Pinpoint the cell where the given text exists, returning its (X, Y) midpoint coordinate. 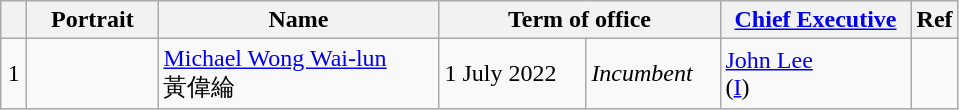
Ref (934, 20)
Chief Executive (816, 20)
Portrait (92, 20)
1 July 2022 (512, 74)
John Lee(I) (816, 74)
Name (298, 20)
Term of office (580, 20)
Michael Wong Wai-lun黃偉綸 (298, 74)
1 (14, 74)
Incumbent (653, 74)
